Output the (X, Y) coordinate of the center of the cell containing the given text.  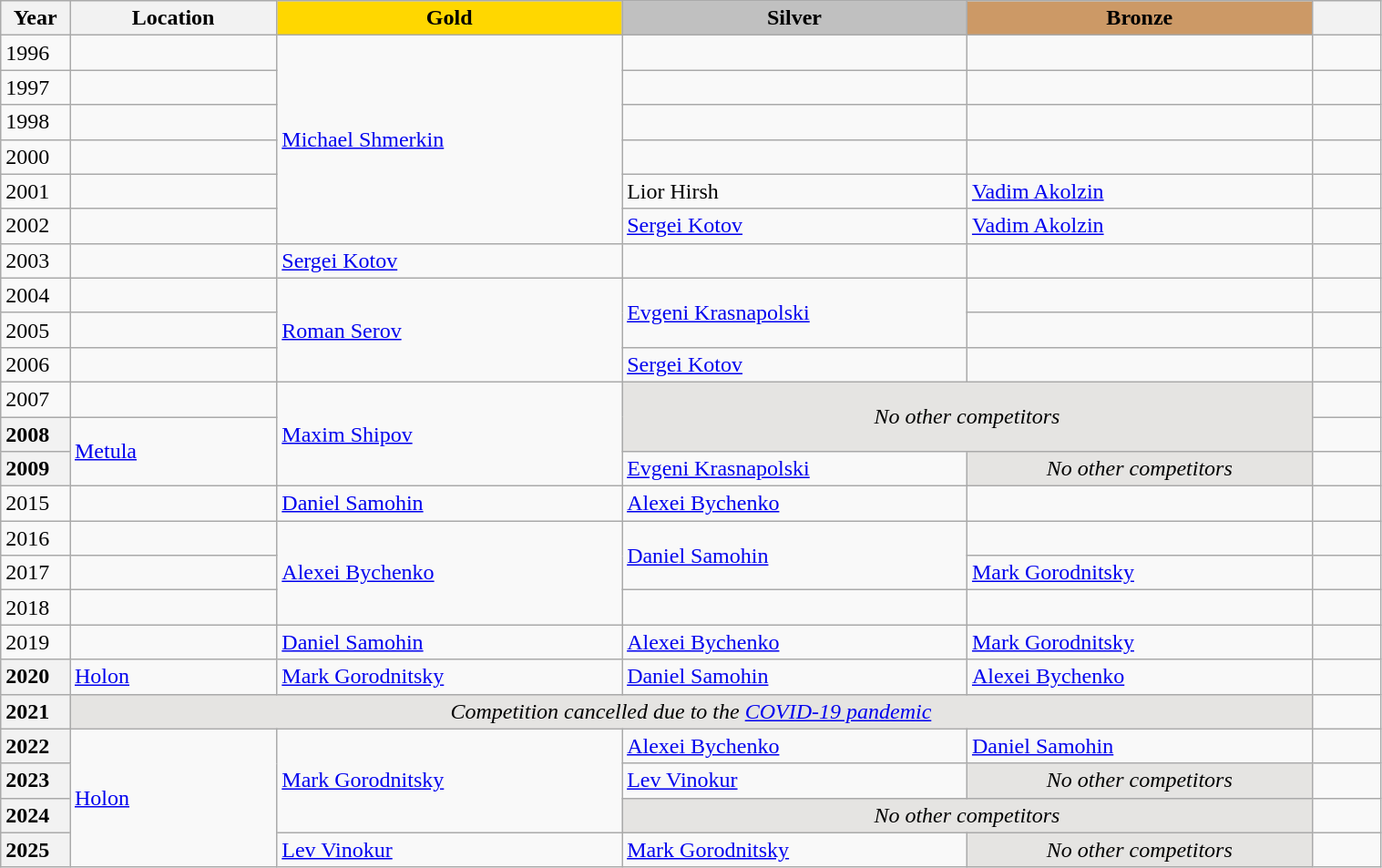
2001 (36, 191)
2022 (36, 746)
2020 (36, 677)
Year (36, 18)
Competition cancelled due to the COVID-19 pandemic (691, 711)
2008 (36, 434)
Bronze (1139, 18)
2015 (36, 504)
Michael Shmerkin (450, 139)
Roman Serov (450, 330)
2009 (36, 469)
Lior Hirsh (794, 191)
1997 (36, 87)
Maxim Shipov (450, 434)
2016 (36, 538)
2006 (36, 364)
2023 (36, 781)
1996 (36, 53)
2007 (36, 399)
Location (173, 18)
2002 (36, 226)
2019 (36, 642)
Gold (450, 18)
2018 (36, 608)
2024 (36, 815)
2005 (36, 330)
1998 (36, 122)
Silver (794, 18)
2017 (36, 573)
2025 (36, 850)
2000 (36, 157)
2003 (36, 260)
2004 (36, 295)
2021 (36, 711)
Metula (173, 452)
